From the cell containing the given text, extract its center point as (x, y) coordinate. 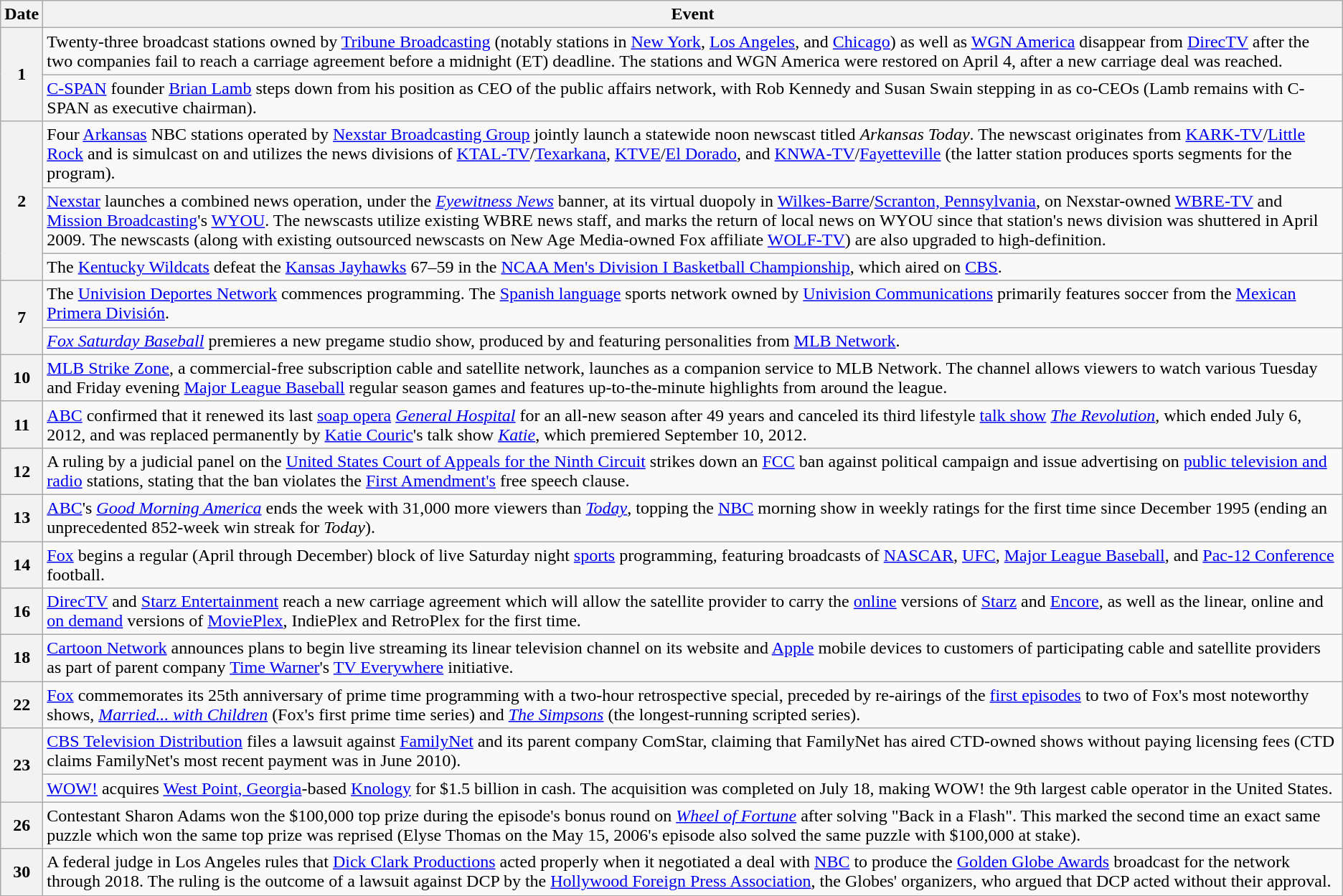
12 (22, 471)
14 (22, 564)
11 (22, 425)
13 (22, 518)
2 (22, 201)
Event (693, 14)
26 (22, 825)
30 (22, 872)
22 (22, 704)
1 (22, 75)
16 (22, 611)
Date (22, 14)
18 (22, 659)
10 (22, 377)
The Kentucky Wildcats defeat the Kansas Jayhawks 67–59 in the NCAA Men's Division I Basketball Championship, which aired on CBS. (693, 267)
Fox Saturday Baseball premieres a new pregame studio show, produced by and featuring personalities from MLB Network. (693, 341)
7 (22, 317)
23 (22, 765)
